Return the [X, Y] coordinate for the center point of the cell that contains the specified text.  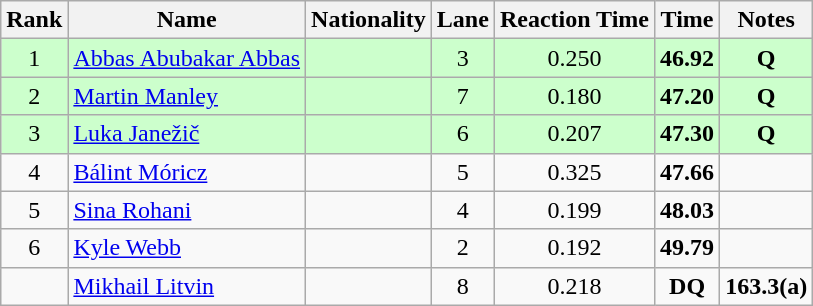
Sina Rohani [187, 210]
Kyle Webb [187, 248]
8 [462, 286]
Lane [462, 20]
Time [688, 20]
47.30 [688, 134]
0.180 [574, 96]
Martin Manley [187, 96]
48.03 [688, 210]
0.199 [574, 210]
0.192 [574, 248]
Luka Janežič [187, 134]
47.20 [688, 96]
47.66 [688, 172]
49.79 [688, 248]
DQ [688, 286]
Mikhail Litvin [187, 286]
163.3(a) [766, 286]
7 [462, 96]
Nationality [369, 20]
0.250 [574, 58]
0.218 [574, 286]
0.325 [574, 172]
Abbas Abubakar Abbas [187, 58]
0.207 [574, 134]
Rank [34, 20]
Reaction Time [574, 20]
46.92 [688, 58]
Name [187, 20]
1 [34, 58]
Notes [766, 20]
Bálint Móricz [187, 172]
